Scan for the cell matching the given text and deliver its (X, Y) coordinate at center. 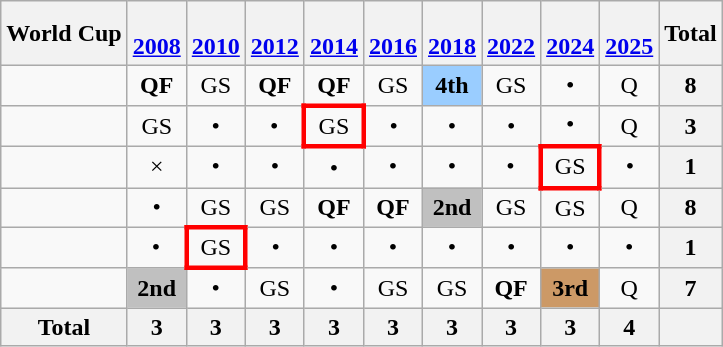
2010 (216, 34)
2014 (334, 34)
2016 (392, 34)
× (156, 166)
World Cup (64, 34)
7 (691, 288)
2008 (156, 34)
2022 (512, 34)
2025 (630, 34)
2012 (274, 34)
3rd (570, 288)
2024 (570, 34)
2018 (452, 34)
4th (452, 86)
4 (630, 327)
